Return the (X, Y) coordinate for the center point of the cell that contains the specified text.  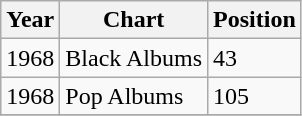
Chart (134, 20)
Black Albums (134, 58)
105 (255, 96)
Position (255, 20)
43 (255, 58)
Year (30, 20)
Pop Albums (134, 96)
